Output the [X, Y] coordinate of the center of the cell containing the given text.  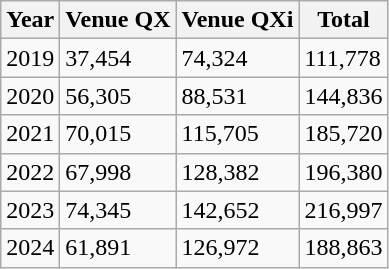
Total [344, 20]
74,345 [118, 210]
126,972 [238, 248]
144,836 [344, 96]
70,015 [118, 134]
216,997 [344, 210]
61,891 [118, 248]
67,998 [118, 172]
2022 [30, 172]
185,720 [344, 134]
56,305 [118, 96]
2024 [30, 248]
2021 [30, 134]
Venue QXi [238, 20]
196,380 [344, 172]
111,778 [344, 58]
188,863 [344, 248]
115,705 [238, 134]
88,531 [238, 96]
74,324 [238, 58]
2019 [30, 58]
2023 [30, 210]
2020 [30, 96]
37,454 [118, 58]
Venue QX [118, 20]
128,382 [238, 172]
142,652 [238, 210]
Year [30, 20]
